Pinpoint the cell where the given text exists, returning its (x, y) midpoint coordinate. 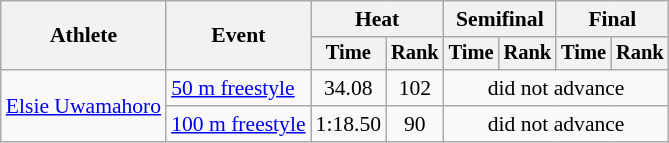
Athlete (84, 36)
34.08 (348, 88)
Elsie Uwamahoro (84, 106)
1:18.50 (348, 124)
Event (238, 36)
102 (415, 88)
Semifinal (500, 19)
50 m freestyle (238, 88)
90 (415, 124)
100 m freestyle (238, 124)
Heat (378, 19)
Final (612, 19)
